Determine the (X, Y) coordinate at the center of the cell enclosing the given text.  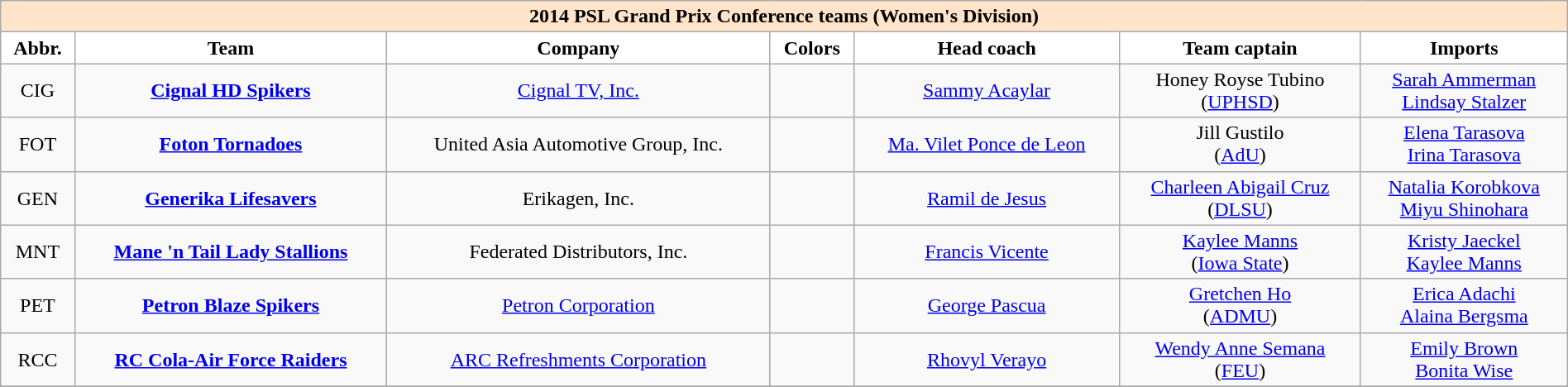
PET (38, 306)
Charleen Abigail Cruz(DLSU) (1241, 198)
ARC Refreshments Corporation (579, 359)
Kaylee Manns (Iowa State) (1241, 251)
United Asia Automotive Group, Inc. (579, 144)
Imports (1464, 48)
Federated Distributors, Inc. (579, 251)
Petron Corporation (579, 306)
FOT (38, 144)
Head coach (987, 48)
Company (579, 48)
Emily Brown Bonita Wise (1464, 359)
Team captain (1241, 48)
Foton Tornadoes (231, 144)
RC Cola-Air Force Raiders (231, 359)
Sarah Ammerman Lindsay Stalzer (1464, 91)
Ma. Vilet Ponce de Leon (987, 144)
Elena Tarasova Irina Tarasova (1464, 144)
Ramil de Jesus (987, 198)
Francis Vicente (987, 251)
Sammy Acaylar (987, 91)
Erica Adachi Alaina Bergsma (1464, 306)
Jill Gustilo(AdU) (1241, 144)
Wendy Anne Semana(FEU) (1241, 359)
Cignal HD Spikers (231, 91)
RCC (38, 359)
Generika Lifesavers (231, 198)
Natalia Korobkova Miyu Shinohara (1464, 198)
Gretchen Ho(ADMU) (1241, 306)
George Pascua (987, 306)
CIG (38, 91)
Rhovyl Verayo (987, 359)
Team (231, 48)
Abbr. (38, 48)
GEN (38, 198)
Kristy Jaeckel Kaylee Manns (1464, 251)
Erikagen, Inc. (579, 198)
Honey Royse Tubino(UPHSD) (1241, 91)
Colors (812, 48)
2014 PSL Grand Prix Conference teams (Women's Division) (784, 17)
Mane 'n Tail Lady Stallions (231, 251)
Cignal TV, Inc. (579, 91)
Petron Blaze Spikers (231, 306)
MNT (38, 251)
